Detect which cell encompasses the target text, then output its (x, y) center coordinate. 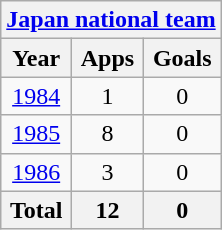
Japan national team (111, 20)
8 (108, 134)
Year (36, 58)
Total (36, 210)
1 (108, 96)
1986 (36, 172)
1985 (36, 134)
Goals (182, 58)
1984 (36, 96)
12 (108, 210)
3 (108, 172)
Apps (108, 58)
